For the text-containing cell, return its midpoint in (x, y) coordinate format. 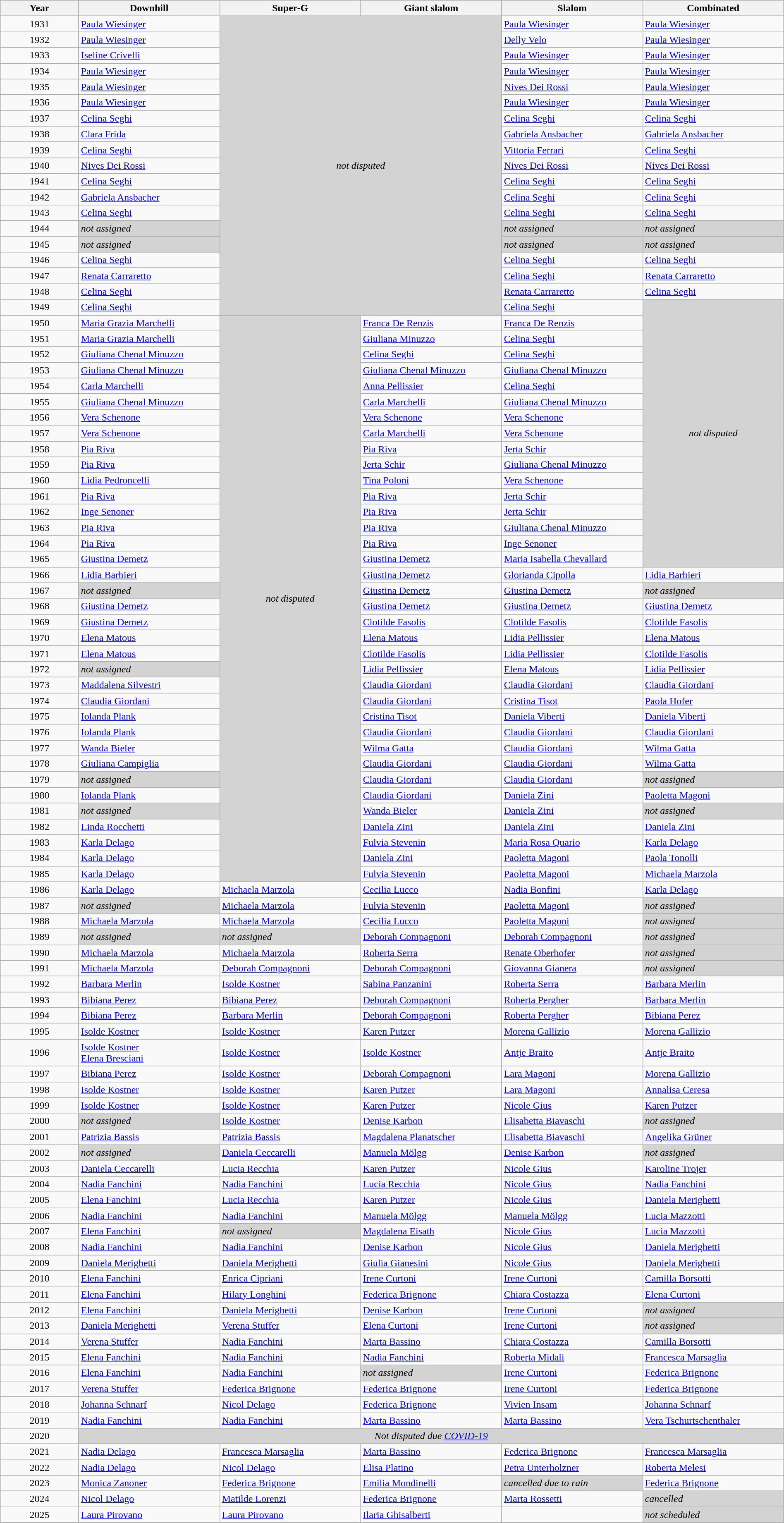
Clara Frida (149, 134)
Year (40, 8)
1972 (40, 669)
Iseline Crivelli (149, 55)
Maria Isabella Chevallard (572, 559)
Maria Rosa Quario (572, 842)
2003 (40, 1168)
1953 (40, 370)
1983 (40, 842)
1945 (40, 244)
1955 (40, 402)
Roberta Melesi (713, 1468)
1957 (40, 433)
Elisa Platino (431, 1468)
2004 (40, 1184)
Super-G (290, 8)
2014 (40, 1341)
Karoline Trojer (713, 1168)
1985 (40, 874)
Giuliana Campiglia (149, 764)
2015 (40, 1357)
Vivien Insam (572, 1404)
Sabina Panzanini (431, 984)
Giant slalom (431, 8)
Monica Zanoner (149, 1483)
1964 (40, 543)
1971 (40, 653)
1947 (40, 276)
1994 (40, 1016)
1946 (40, 260)
Roberta Midali (572, 1357)
2011 (40, 1294)
2020 (40, 1436)
2013 (40, 1326)
2001 (40, 1137)
2012 (40, 1310)
1996 (40, 1053)
Combinated (713, 8)
2010 (40, 1279)
Paola Tonolli (713, 858)
1995 (40, 1031)
1968 (40, 606)
Renate Oberhofer (572, 952)
1988 (40, 921)
1973 (40, 685)
1982 (40, 827)
1962 (40, 512)
1998 (40, 1090)
1970 (40, 638)
1981 (40, 811)
1991 (40, 968)
Anna Pellissier (431, 386)
2017 (40, 1389)
1943 (40, 213)
1951 (40, 339)
Linda Rocchetti (149, 827)
1935 (40, 87)
1948 (40, 292)
1949 (40, 307)
2023 (40, 1483)
2000 (40, 1121)
2002 (40, 1152)
1938 (40, 134)
Giovanna Gianera (572, 968)
Vittoria Ferrari (572, 150)
Annalisa Ceresa (713, 1090)
Hilary Longhini (290, 1294)
1974 (40, 701)
1960 (40, 481)
1950 (40, 323)
1976 (40, 732)
Nadia Bonfini (572, 889)
1963 (40, 528)
1966 (40, 575)
Tina Poloni (431, 481)
1993 (40, 1000)
Magdalena Planatscher (431, 1137)
Marta Rossetti (572, 1499)
1979 (40, 779)
Paola Hofer (713, 701)
1978 (40, 764)
2018 (40, 1404)
1958 (40, 449)
Delly Velo (572, 40)
2009 (40, 1263)
Angelika Grüner (713, 1137)
1942 (40, 197)
Maddalena Silvestri (149, 685)
2019 (40, 1420)
1975 (40, 717)
1999 (40, 1105)
1933 (40, 55)
1959 (40, 465)
1941 (40, 181)
Giulia Gianesini (431, 1263)
1997 (40, 1074)
2008 (40, 1247)
1934 (40, 71)
Petra Unterholzner (572, 1468)
2024 (40, 1499)
1961 (40, 496)
2016 (40, 1373)
1967 (40, 591)
1965 (40, 559)
Downhill (149, 8)
1931 (40, 24)
cancelled (713, 1499)
Vera Tschurtschenthaler (713, 1420)
1954 (40, 386)
2025 (40, 1515)
1932 (40, 40)
Magdalena Eisath (431, 1231)
1990 (40, 952)
cancelled due to rain (572, 1483)
1984 (40, 858)
1969 (40, 622)
1944 (40, 229)
1952 (40, 354)
Slalom (572, 8)
1940 (40, 165)
Enrica Cipriani (290, 1279)
1986 (40, 889)
Emilia Mondinelli (431, 1483)
2006 (40, 1215)
not scheduled (713, 1515)
1980 (40, 795)
Matilde Lorenzi (290, 1499)
Giuliana Minuzzo (431, 339)
Glorianda Cipolla (572, 575)
Lidia Pedroncelli (149, 481)
1989 (40, 937)
1939 (40, 150)
1992 (40, 984)
Isolde KostnerElena Bresciani (149, 1053)
2005 (40, 1200)
2021 (40, 1451)
Not disputed due COVID-19 (431, 1436)
1937 (40, 118)
2007 (40, 1231)
2022 (40, 1468)
1987 (40, 905)
1936 (40, 103)
1977 (40, 748)
1956 (40, 417)
Ilaria Ghisalberti (431, 1515)
